Detect which cell encompasses the target text, then output its (X, Y) center coordinate. 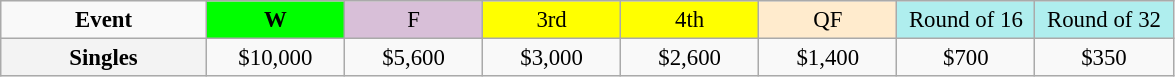
3rd (552, 20)
$10,000 (275, 58)
Round of 32 (1104, 20)
F (413, 20)
QF (828, 20)
4th (690, 20)
$1,400 (828, 58)
$350 (1104, 58)
$3,000 (552, 58)
$2,600 (690, 58)
Round of 16 (966, 20)
$700 (966, 58)
W (275, 20)
Event (104, 20)
Singles (104, 58)
$5,600 (413, 58)
